Detect which cell encompasses the target text, then output its [X, Y] center coordinate. 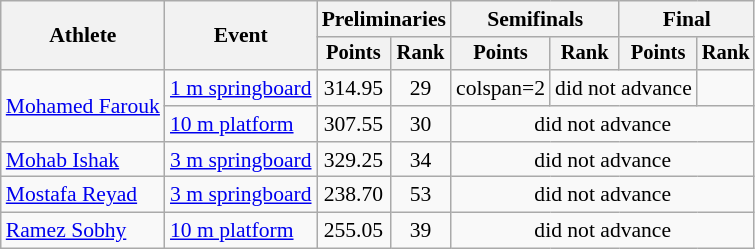
Preliminaries [384, 19]
238.70 [354, 195]
Semifinals [535, 19]
Final [686, 19]
30 [420, 124]
255.05 [354, 231]
314.95 [354, 88]
329.25 [354, 160]
Mohamed Farouk [83, 106]
Mohab Ishak [83, 160]
34 [420, 160]
Athlete [83, 36]
29 [420, 88]
Mostafa Reyad [83, 195]
Ramez Sobhy [83, 231]
307.55 [354, 124]
39 [420, 231]
53 [420, 195]
colspan=2 [500, 88]
1 m springboard [241, 88]
Event [241, 36]
